For the text-containing cell, return its midpoint in (X, Y) coordinate format. 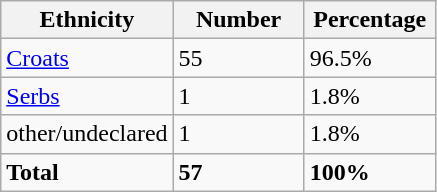
other/undeclared (87, 134)
Percentage (370, 20)
Serbs (87, 96)
96.5% (370, 58)
Total (87, 172)
55 (238, 58)
Croats (87, 58)
Number (238, 20)
Ethnicity (87, 20)
100% (370, 172)
57 (238, 172)
